Output the [x, y] coordinate of the center of the cell containing the given text.  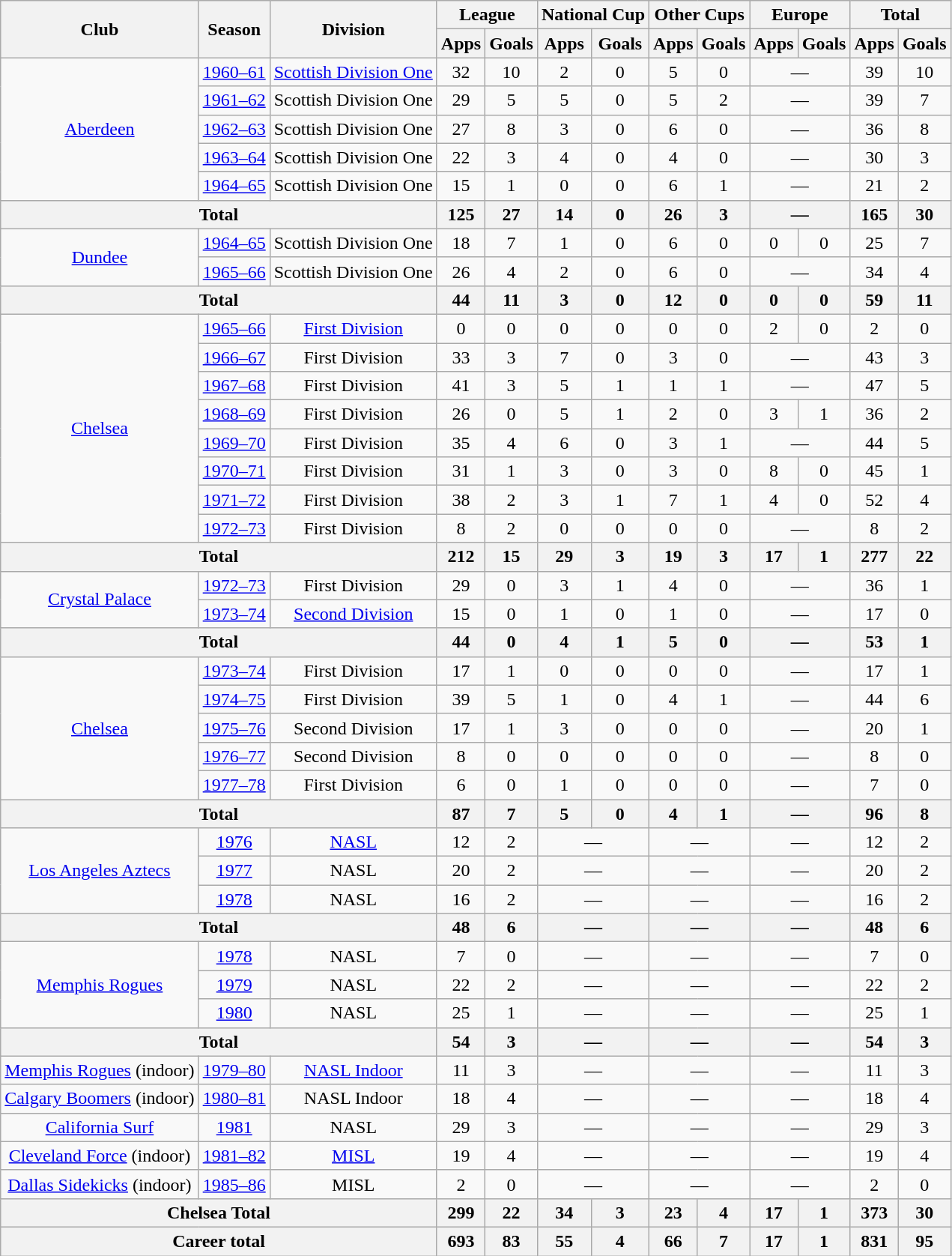
Memphis Rogues (indoor) [100, 1070]
1961–62 [234, 100]
1985–86 [234, 1184]
Europe [800, 15]
League [487, 15]
33 [461, 357]
1975–76 [234, 728]
32 [461, 72]
125 [461, 214]
66 [673, 1241]
373 [874, 1213]
California Surf [100, 1127]
1970–71 [234, 471]
83 [512, 1241]
1967–68 [234, 386]
277 [874, 557]
41 [461, 386]
1981–82 [234, 1156]
National Cup [593, 15]
212 [461, 557]
Calgary Boomers (indoor) [100, 1099]
Memphis Rogues [100, 985]
21 [874, 186]
1976–77 [234, 756]
1979–80 [234, 1070]
87 [461, 813]
1977–78 [234, 785]
Aberdeen [100, 129]
47 [874, 386]
Career total [219, 1241]
35 [461, 443]
Chelsea Total [219, 1213]
1976 [234, 842]
52 [874, 500]
43 [874, 357]
45 [874, 471]
1981 [234, 1127]
1974–75 [234, 699]
Season [234, 29]
23 [673, 1213]
95 [924, 1241]
Cleveland Force (indoor) [100, 1156]
96 [874, 813]
1980 [234, 1013]
299 [461, 1213]
59 [874, 300]
Division [354, 29]
31 [461, 471]
53 [874, 642]
1980–81 [234, 1099]
693 [461, 1241]
1979 [234, 985]
Dallas Sidekicks (indoor) [100, 1184]
1977 [234, 871]
1969–70 [234, 443]
1968–69 [234, 414]
Dundee [100, 257]
Los Angeles Aztecs [100, 871]
831 [874, 1241]
14 [564, 214]
1962–63 [234, 129]
1966–67 [234, 357]
Other Cups [700, 15]
165 [874, 214]
38 [461, 500]
55 [564, 1241]
Crystal Palace [100, 600]
1971–72 [234, 500]
1963–64 [234, 157]
1960–61 [234, 72]
Club [100, 29]
